Locate the cell with the specified text and output its (x, y) center coordinate. 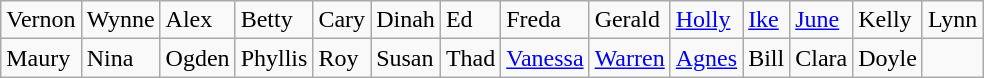
Vanessa (545, 58)
Thad (470, 58)
Kelly (888, 20)
Dinah (406, 20)
Lynn (952, 20)
Susan (406, 58)
Agnes (706, 58)
Roy (342, 58)
Warren (630, 58)
Gerald (630, 20)
Freda (545, 20)
Nina (120, 58)
Bill (766, 58)
Cary (342, 20)
Holly (706, 20)
Phyllis (274, 58)
Wynne (120, 20)
Maury (41, 58)
Ed (470, 20)
June (822, 20)
Ike (766, 20)
Alex (198, 20)
Clara (822, 58)
Betty (274, 20)
Vernon (41, 20)
Ogden (198, 58)
Doyle (888, 58)
